Identify which cell holds the provided text, then report its [X, Y] central coordinate. 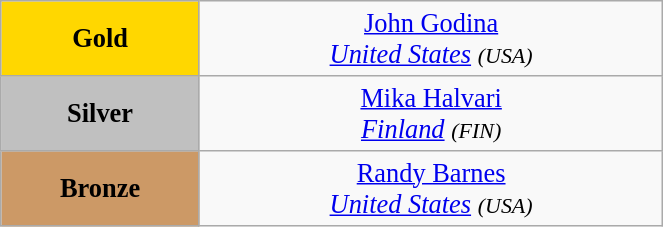
Bronze [100, 188]
Mika HalvariFinland (FIN) [430, 112]
Randy BarnesUnited States (USA) [430, 188]
John GodinaUnited States (USA) [430, 38]
Silver [100, 112]
Gold [100, 38]
